Extract the (x, y) coordinate from the center of the cell holding the provided text.  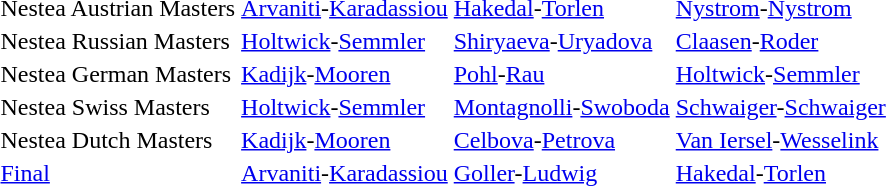
Celbova-Petrova (562, 140)
Shiryaeva-Uryadova (562, 41)
Montagnolli-Swoboda (562, 107)
Pohl-Rau (562, 74)
